Return [X, Y] of the center of cell containing provided text 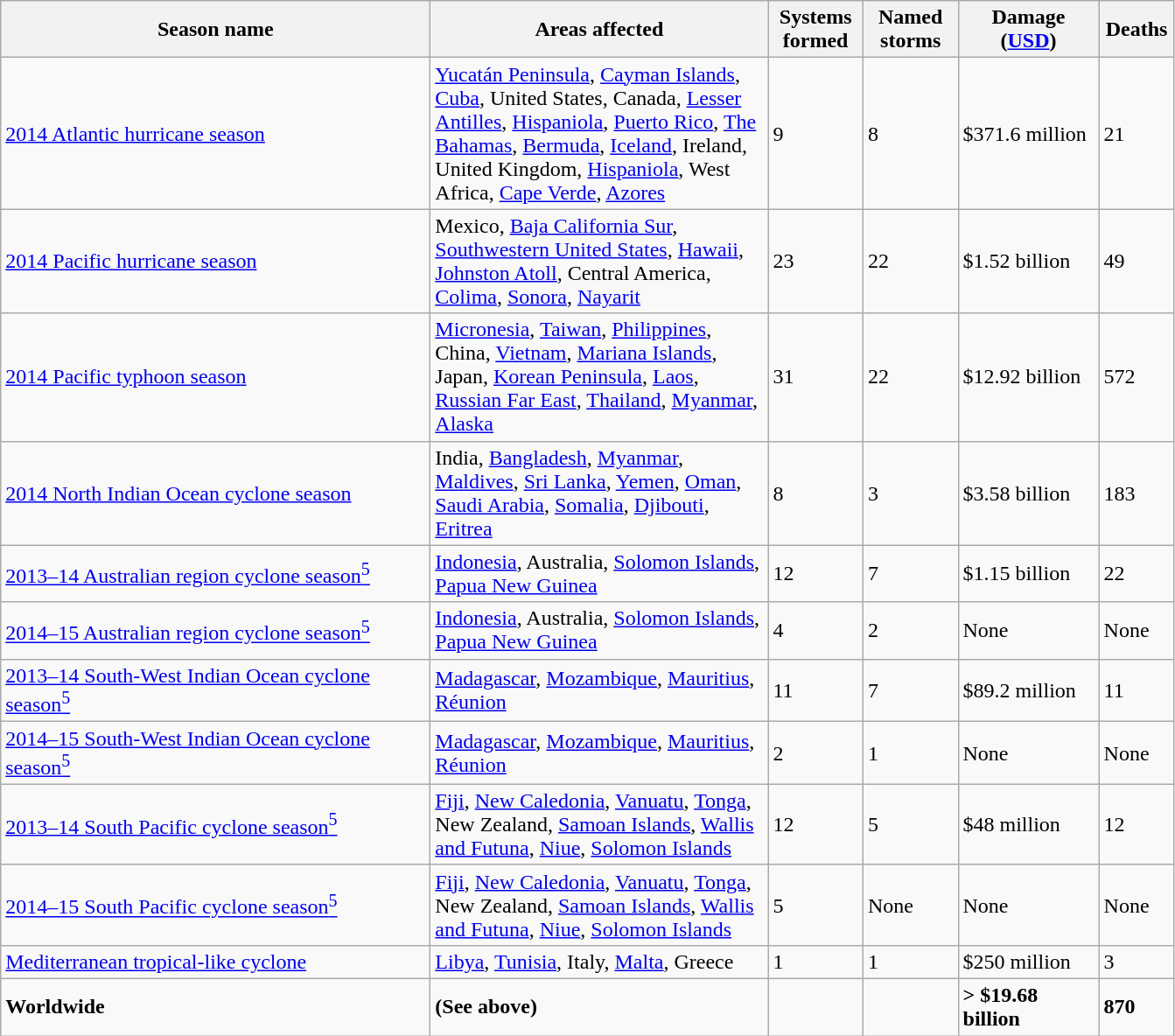
2014 Atlantic hurricane season [215, 133]
Mediterranean tropical-like cyclone [215, 962]
$48 million [1029, 824]
4 [815, 630]
183 [1137, 493]
Damage (USD) [1029, 30]
Mexico, Baja California Sur, Southwestern United States, Hawaii, Johnston Atoll, Central America, Colima, Sonora, Nayarit [599, 261]
2014 Pacific typhoon season [215, 377]
572 [1137, 377]
$250 million [1029, 962]
2014–15 South Pacific cyclone season5 [215, 905]
2013–14 Australian region cyclone season5 [215, 574]
2013–14 South Pacific cyclone season5 [215, 824]
2014–15 Australian region cyclone season5 [215, 630]
31 [815, 377]
9 [815, 133]
Systems formed [815, 30]
Named storms [910, 30]
$12.92 billion [1029, 377]
$3.58 billion [1029, 493]
Micronesia, Taiwan, Philippines, China, Vietnam, Mariana Islands, Japan, Korean Peninsula, Laos, Russian Far East, Thailand, Myanmar, Alaska [599, 377]
870 [1137, 1006]
49 [1137, 261]
2013–14 South-West Indian Ocean cyclone season5 [215, 690]
(See above) [599, 1006]
2014–15 South-West Indian Ocean cyclone season5 [215, 753]
Season name [215, 30]
Deaths [1137, 30]
$371.6 million [1029, 133]
2014 North Indian Ocean cyclone season [215, 493]
Worldwide [215, 1006]
Libya, Tunisia, Italy, Malta, Greece [599, 962]
21 [1137, 133]
2014 Pacific hurricane season [215, 261]
India, Bangladesh, Myanmar, Maldives, Sri Lanka, Yemen, Oman, Saudi Arabia, Somalia, Djibouti, Eritrea [599, 493]
$89.2 million [1029, 690]
$1.15 billion [1029, 574]
> $19.68 billion [1029, 1006]
Areas affected [599, 30]
$1.52 billion [1029, 261]
23 [815, 261]
